Provide the (X, Y) coordinate of the cell's center where the given text is located.  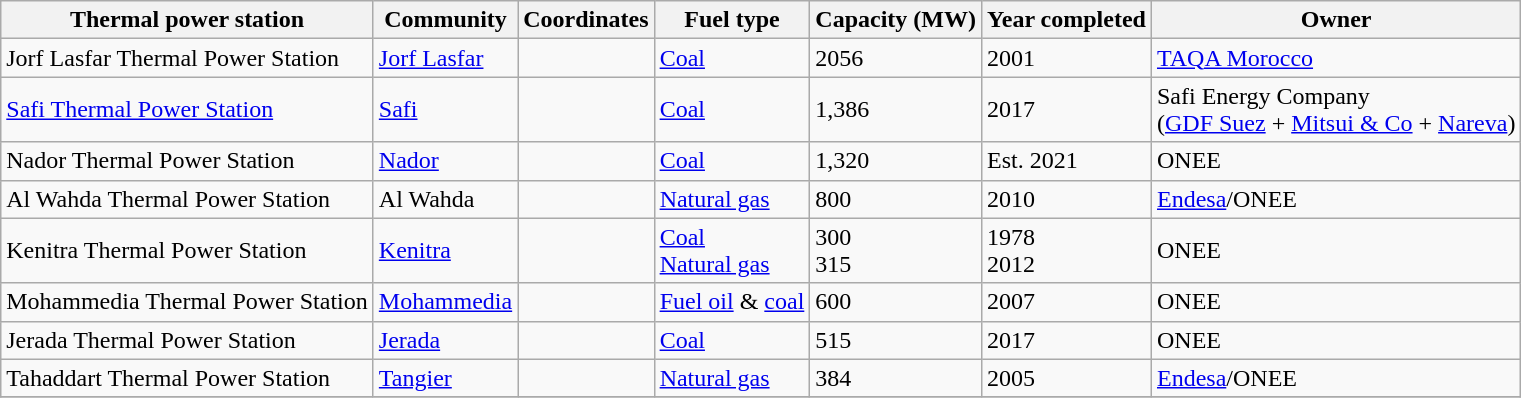
Fuel type (732, 20)
2056 (896, 58)
Jerada Thermal Power Station (188, 340)
Owner (1336, 20)
Kenitra (445, 250)
2007 (1067, 302)
Jorf Lasfar (445, 58)
Year completed (1067, 20)
Safi Thermal Power Station (188, 110)
Tahaddart Thermal Power Station (188, 378)
300315 (896, 250)
Jorf Lasfar Thermal Power Station (188, 58)
384 (896, 378)
1,386 (896, 110)
Mohammedia Thermal Power Station (188, 302)
1,320 (896, 161)
Tangier (445, 378)
Est. 2021 (1067, 161)
Al Wahda (445, 199)
800 (896, 199)
Capacity (MW) (896, 20)
Al Wahda Thermal Power Station (188, 199)
Safi Energy Company(GDF Suez + Mitsui & Co + Nareva) (1336, 110)
Nador Thermal Power Station (188, 161)
Fuel oil & coal (732, 302)
Jerada (445, 340)
600 (896, 302)
TAQA Morocco (1336, 58)
Nador (445, 161)
2001 (1067, 58)
CoalNatural gas (732, 250)
2005 (1067, 378)
2010 (1067, 199)
Mohammedia (445, 302)
Safi (445, 110)
Community (445, 20)
19782012 (1067, 250)
Coordinates (586, 20)
515 (896, 340)
Kenitra Thermal Power Station (188, 250)
Thermal power station (188, 20)
